Scan for the cell matching the given text and deliver its [x, y] coordinate at center. 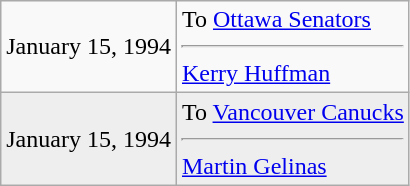
To Vancouver CanucksMartin Gelinas [292, 139]
To Ottawa SenatorsKerry Huffman [292, 47]
